For the text-containing cell, return its midpoint in [x, y] coordinate format. 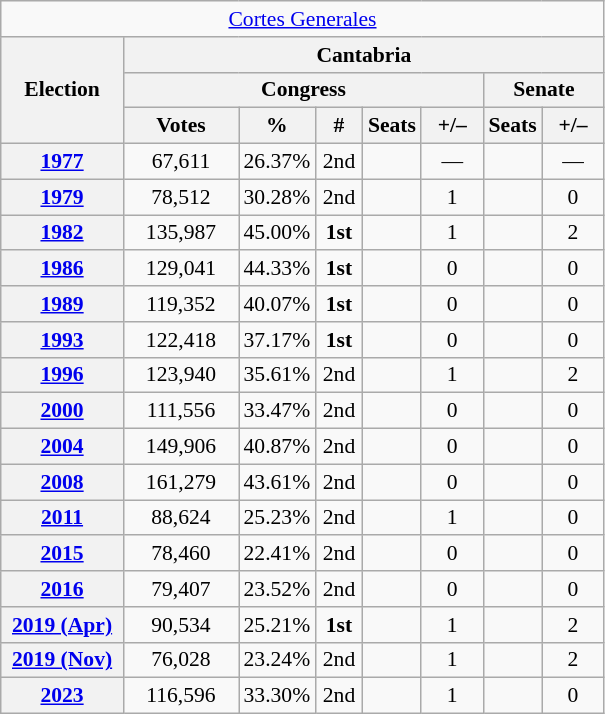
1989 [62, 304]
23.52% [276, 589]
123,940 [180, 375]
30.28% [276, 197]
Election [62, 90]
78,512 [180, 197]
76,028 [180, 660]
2015 [62, 554]
# [339, 126]
2004 [62, 447]
23.24% [276, 660]
40.87% [276, 447]
2016 [62, 589]
119,352 [180, 304]
2019 (Nov) [62, 660]
78,460 [180, 554]
135,987 [180, 233]
25.21% [276, 625]
43.61% [276, 482]
67,611 [180, 162]
26.37% [276, 162]
2011 [62, 518]
1982 [62, 233]
129,041 [180, 269]
2008 [62, 482]
161,279 [180, 482]
45.00% [276, 233]
111,556 [180, 411]
88,624 [180, 518]
Senate [544, 90]
33.47% [276, 411]
% [276, 126]
79,407 [180, 589]
Cortes Generales [303, 19]
37.17% [276, 340]
116,596 [180, 696]
1996 [62, 375]
1993 [62, 340]
2000 [62, 411]
1977 [62, 162]
2019 (Apr) [62, 625]
25.23% [276, 518]
44.33% [276, 269]
Congress [303, 90]
22.41% [276, 554]
122,418 [180, 340]
33.30% [276, 696]
40.07% [276, 304]
35.61% [276, 375]
149,906 [180, 447]
Cantabria [364, 55]
1986 [62, 269]
2023 [62, 696]
1979 [62, 197]
90,534 [180, 625]
Votes [180, 126]
